Extract the [x, y] coordinate from the center of the cell holding the provided text.  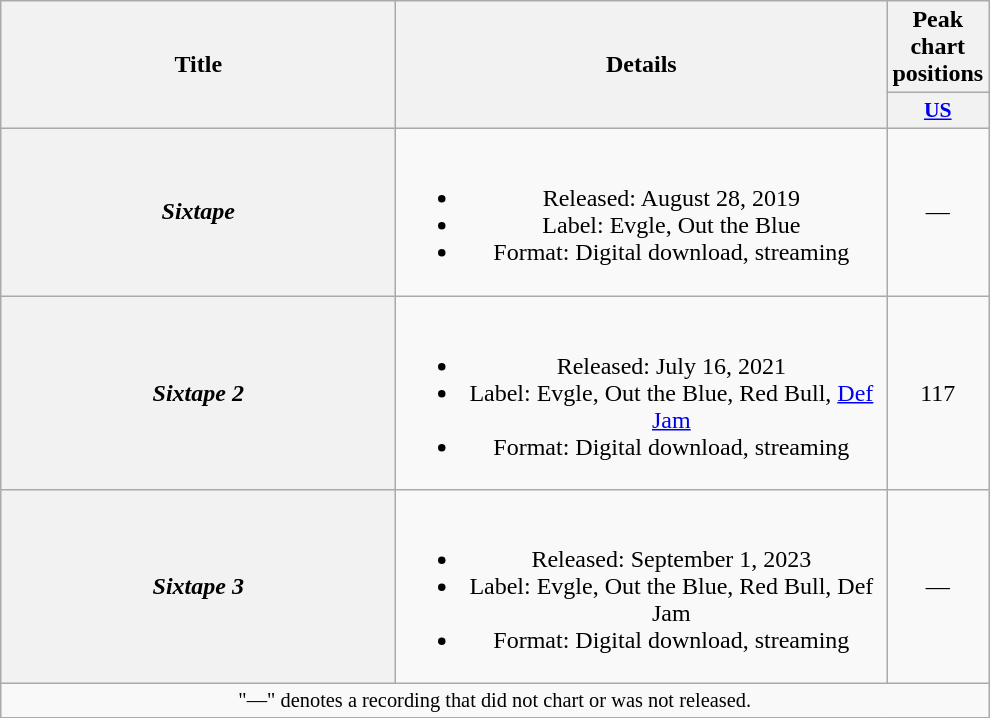
Released: July 16, 2021Label: Evgle, Out the Blue, Red Bull, Def JamFormat: Digital download, streaming [642, 393]
Released: September 1, 2023Label: Evgle, Out the Blue, Red Bull, Def JamFormat: Digital download, streaming [642, 587]
Peak chart positions [938, 47]
US [938, 111]
"—" denotes a recording that did not chart or was not released. [495, 701]
117 [938, 393]
Sixtape 3 [198, 587]
Details [642, 65]
Title [198, 65]
Released: August 28, 2019Label: Evgle, Out the BlueFormat: Digital download, streaming [642, 212]
Sixtape [198, 212]
Sixtape 2 [198, 393]
